Return [x, y] of the center of cell containing provided text 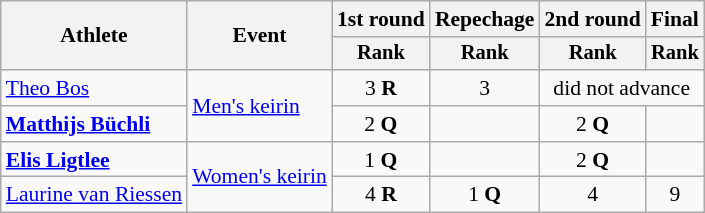
Event [260, 36]
Women's keirin [260, 178]
Repechage [485, 19]
3 [485, 88]
did not advance [621, 88]
Men's keirin [260, 106]
Elis Ligtlee [94, 160]
Final [675, 19]
4 [592, 195]
9 [675, 195]
4 R [381, 195]
1st round [381, 19]
Athlete [94, 36]
Matthijs Büchli [94, 124]
2nd round [592, 19]
3 R [381, 88]
Laurine van Riessen [94, 195]
Theo Bos [94, 88]
